Locate the cell with the specified text and output its (x, y) center coordinate. 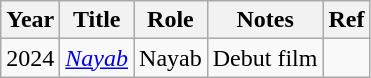
Notes (265, 20)
Title (97, 20)
Year (30, 20)
Ref (346, 20)
2024 (30, 58)
Role (171, 20)
Debut film (265, 58)
